Locate the cell with the specified text and output its [x, y] center coordinate. 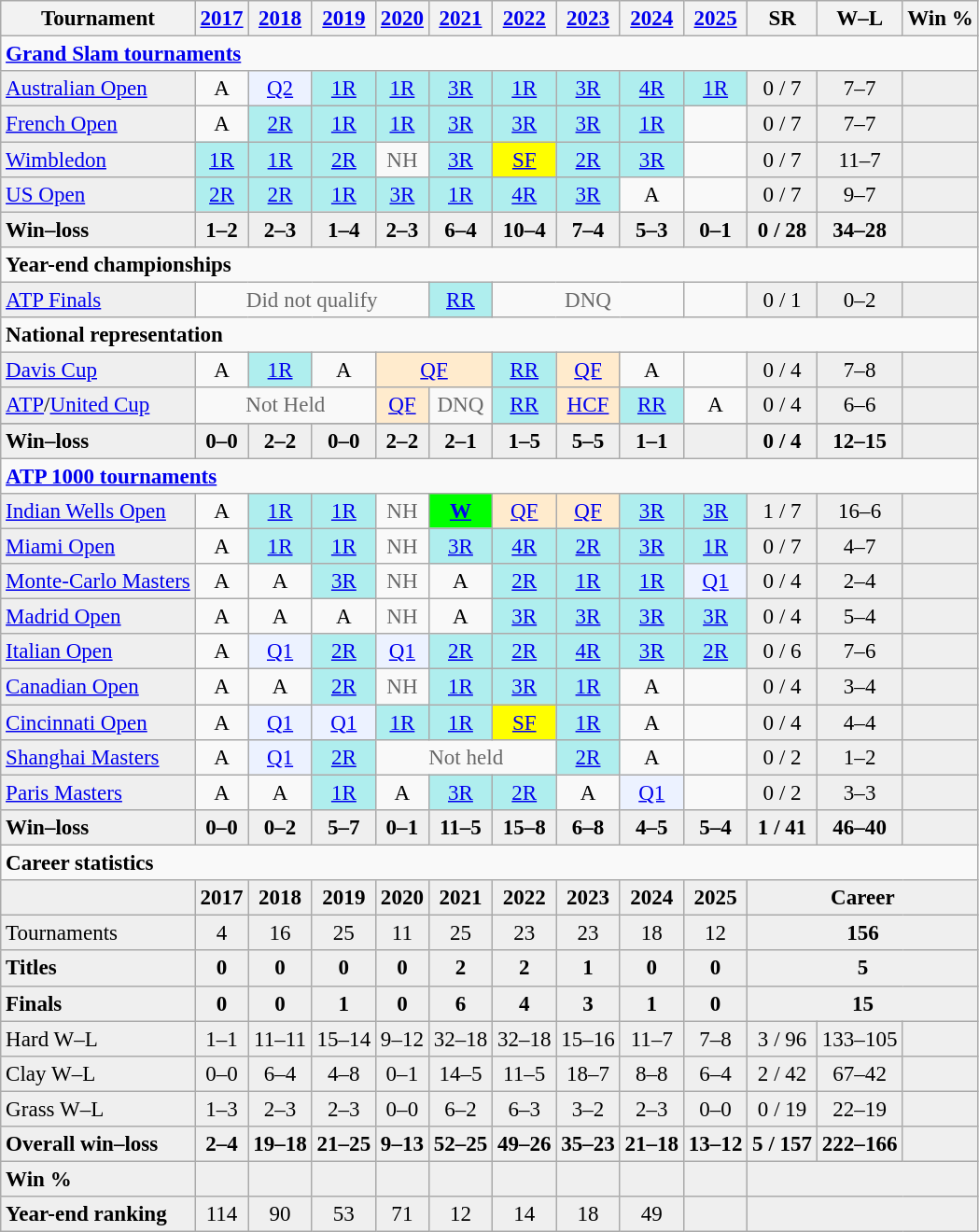
3–2 [588, 1109]
6 [460, 1003]
14–5 [460, 1074]
35–23 [588, 1144]
16–6 [859, 511]
ATP/United Cup [98, 406]
Grand Slam tournaments [489, 54]
9–13 [403, 1144]
5–5 [588, 441]
1 / 7 [782, 511]
3–3 [859, 792]
15–8 [524, 828]
ATP 1000 tournaments [489, 476]
Cincinnati Open [98, 722]
Year-end ranking [98, 1214]
2–1 [460, 441]
Miami Open [98, 546]
Q2 [280, 89]
6–6 [859, 406]
Year-end championships [489, 265]
15–14 [343, 1039]
Overall win–loss [98, 1144]
46–40 [859, 828]
ATP Finals [98, 301]
Hard W–L [98, 1039]
21–18 [651, 1144]
133–105 [859, 1039]
1–5 [524, 441]
W–L [859, 19]
9–12 [403, 1039]
Tournament [98, 19]
222–166 [859, 1144]
HCF [588, 406]
9–7 [859, 195]
71 [403, 1214]
Canadian Open [98, 687]
0 / 19 [782, 1109]
SR [782, 19]
Australian Open [98, 89]
3–4 [859, 687]
15 [862, 1003]
3 [588, 1003]
Tournaments [98, 933]
Italian Open [98, 651]
Davis Cup [98, 371]
2 / 42 [782, 1074]
8–8 [651, 1074]
1 / 41 [782, 828]
19–18 [280, 1144]
Monte-Carlo Masters [98, 581]
Did not qualify [312, 301]
0 / 28 [782, 230]
21–25 [343, 1144]
16 [280, 933]
53 [343, 1214]
34–28 [859, 230]
67–42 [859, 1074]
11 [403, 933]
10–4 [524, 230]
1–4 [343, 230]
90 [280, 1214]
Indian Wells Open [98, 511]
Clay W–L [98, 1074]
52–25 [460, 1144]
18–7 [588, 1074]
114 [222, 1214]
5–7 [343, 828]
4–4 [859, 722]
49–26 [524, 1144]
12–15 [859, 441]
Career statistics [489, 863]
11–11 [280, 1039]
Grass W–L [98, 1109]
National representation [489, 335]
5 [862, 969]
7–6 [859, 651]
0 / 1 [782, 301]
6–3 [524, 1109]
US Open [98, 195]
156 [862, 933]
6–8 [588, 828]
5–3 [651, 230]
Shanghai Masters [98, 758]
Madrid Open [98, 617]
Finals [98, 1003]
Paris Masters [98, 792]
Not held [467, 758]
7–4 [588, 230]
14 [524, 1214]
22–19 [859, 1109]
4–8 [343, 1074]
49 [651, 1214]
3 / 96 [782, 1039]
French Open [98, 124]
13–12 [715, 1144]
6–2 [460, 1109]
Career [862, 898]
4–5 [651, 828]
1–3 [222, 1109]
0 / 6 [782, 651]
4–7 [859, 546]
Wimbledon [98, 160]
W [460, 511]
Not Held [286, 406]
15–16 [588, 1039]
Titles [98, 969]
5 / 157 [782, 1144]
